Determine the (X, Y) coordinate at the center of the cell enclosing the given text.  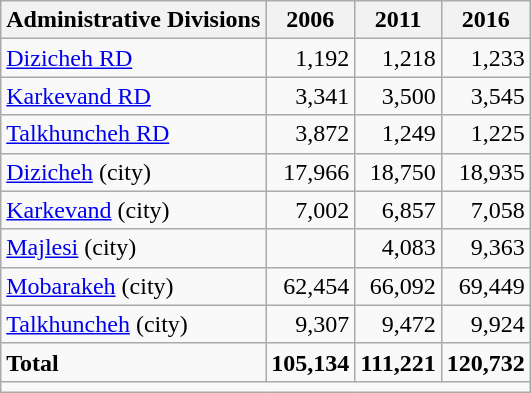
17,966 (310, 172)
9,307 (310, 324)
1,233 (486, 58)
Karkevand RD (134, 96)
9,363 (486, 248)
6,857 (398, 210)
3,341 (310, 96)
7,002 (310, 210)
62,454 (310, 286)
Karkevand (city) (134, 210)
Mobarakeh (city) (134, 286)
1,218 (398, 58)
66,092 (398, 286)
105,134 (310, 362)
1,249 (398, 134)
4,083 (398, 248)
2006 (310, 20)
69,449 (486, 286)
3,500 (398, 96)
9,472 (398, 324)
120,732 (486, 362)
Talkhuncheh RD (134, 134)
18,935 (486, 172)
3,872 (310, 134)
Dizicheh RD (134, 58)
2011 (398, 20)
3,545 (486, 96)
Dizicheh (city) (134, 172)
9,924 (486, 324)
1,225 (486, 134)
2016 (486, 20)
7,058 (486, 210)
Majlesi (city) (134, 248)
Talkhuncheh (city) (134, 324)
1,192 (310, 58)
Administrative Divisions (134, 20)
18,750 (398, 172)
111,221 (398, 362)
Total (134, 362)
